Identify which cell holds the provided text, then report its [X, Y] central coordinate. 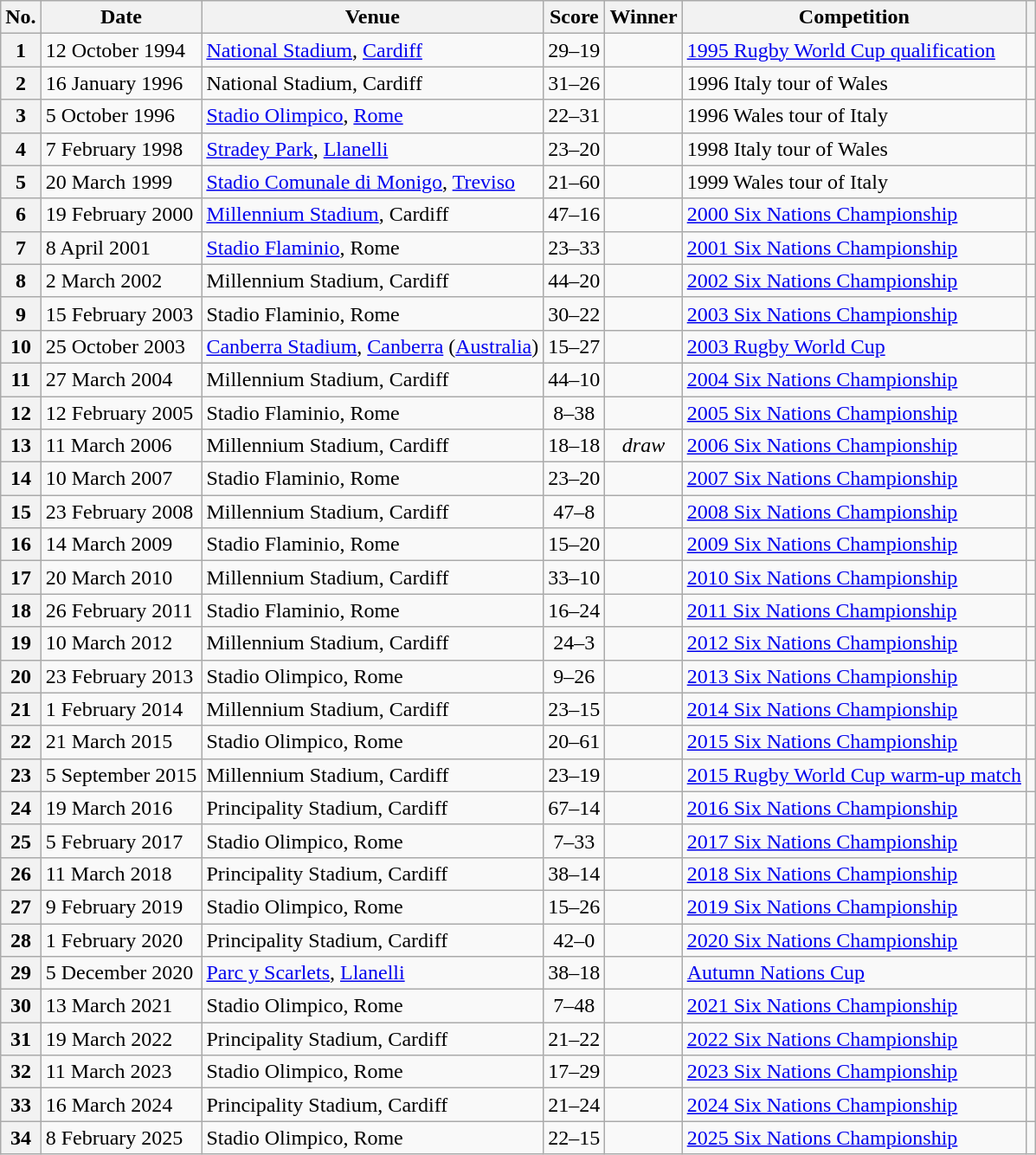
9 February 2019 [121, 907]
9 [21, 313]
2014 Six Nations Championship [853, 709]
8–38 [575, 413]
1999 Wales tour of Italy [853, 182]
2015 Six Nations Championship [853, 742]
2015 Rugby World Cup warm-up match [853, 775]
16 January 1996 [121, 83]
2022 Six Nations Championship [853, 1039]
1 February 2014 [121, 709]
7 [21, 248]
32 [21, 1072]
24 [21, 808]
18–18 [575, 446]
1 February 2020 [121, 939]
26 February 2011 [121, 610]
20 March 2010 [121, 577]
22–15 [575, 1138]
6 [21, 215]
23–15 [575, 709]
15–20 [575, 545]
19 February 2000 [121, 215]
38–14 [575, 874]
Stadio Comunale di Monigo, Treviso [372, 182]
2001 Six Nations Championship [853, 248]
21 March 2015 [121, 742]
21–60 [575, 182]
1 [21, 50]
17 [21, 577]
8 April 2001 [121, 248]
15 February 2003 [121, 313]
5 October 1996 [121, 116]
10 March 2012 [121, 643]
13 March 2021 [121, 1006]
No. [21, 17]
19 March 2022 [121, 1039]
9–26 [575, 676]
21–24 [575, 1105]
Winner [644, 17]
18 [21, 610]
25 [21, 841]
Canberra Stadium, Canberra (Australia) [372, 346]
19 [21, 643]
20–61 [575, 742]
2024 Six Nations Championship [853, 1105]
23 February 2008 [121, 512]
1996 Wales tour of Italy [853, 116]
38–18 [575, 973]
12 February 2005 [121, 413]
19 March 2016 [121, 808]
14 March 2009 [121, 545]
2013 Six Nations Championship [853, 676]
2003 Rugby World Cup [853, 346]
Autumn Nations Cup [853, 973]
2023 Six Nations Championship [853, 1072]
21–22 [575, 1039]
2000 Six Nations Championship [853, 215]
13 [21, 446]
20 March 1999 [121, 182]
21 [21, 709]
3 [21, 116]
2021 Six Nations Championship [853, 1006]
7–48 [575, 1006]
10 March 2007 [121, 479]
12 [21, 413]
33 [21, 1105]
25 October 2003 [121, 346]
20 [21, 676]
17–29 [575, 1072]
16 [21, 545]
67–14 [575, 808]
33–10 [575, 577]
28 [21, 939]
22 [21, 742]
14 [21, 479]
11 March 2018 [121, 874]
8 [21, 281]
16 March 2024 [121, 1105]
11 March 2006 [121, 446]
47–8 [575, 512]
47–16 [575, 215]
5 [21, 182]
2007 Six Nations Championship [853, 479]
Stradey Park, Llanelli [372, 149]
Venue [372, 17]
2011 Six Nations Championship [853, 610]
30–22 [575, 313]
30 [21, 1006]
2006 Six Nations Championship [853, 446]
2008 Six Nations Championship [853, 512]
2009 Six Nations Championship [853, 545]
29–19 [575, 50]
1996 Italy tour of Wales [853, 83]
11 [21, 379]
7 February 1998 [121, 149]
31–26 [575, 83]
2016 Six Nations Championship [853, 808]
23–19 [575, 775]
24–3 [575, 643]
42–0 [575, 939]
Score [575, 17]
44–20 [575, 281]
22–31 [575, 116]
27 March 2004 [121, 379]
2025 Six Nations Championship [853, 1138]
15 [21, 512]
8 February 2025 [121, 1138]
2002 Six Nations Championship [853, 281]
31 [21, 1039]
Date [121, 17]
2 March 2002 [121, 281]
4 [21, 149]
15–26 [575, 907]
23 [21, 775]
34 [21, 1138]
5 September 2015 [121, 775]
23 February 2013 [121, 676]
27 [21, 907]
2018 Six Nations Championship [853, 874]
44–10 [575, 379]
2012 Six Nations Championship [853, 643]
Competition [853, 17]
7–33 [575, 841]
11 March 2023 [121, 1072]
2004 Six Nations Championship [853, 379]
2 [21, 83]
15–27 [575, 346]
23–33 [575, 248]
2005 Six Nations Championship [853, 413]
1998 Italy tour of Wales [853, 149]
2003 Six Nations Championship [853, 313]
Parc y Scarlets, Llanelli [372, 973]
2019 Six Nations Championship [853, 907]
10 [21, 346]
2020 Six Nations Championship [853, 939]
29 [21, 973]
draw [644, 446]
12 October 1994 [121, 50]
1995 Rugby World Cup qualification [853, 50]
5 December 2020 [121, 973]
16–24 [575, 610]
26 [21, 874]
5 February 2017 [121, 841]
2010 Six Nations Championship [853, 577]
2017 Six Nations Championship [853, 841]
